Provide the [X, Y] coordinate of the cell's center where the given text is located.  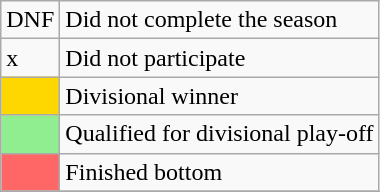
x [30, 58]
DNF [30, 20]
Finished bottom [220, 172]
Did not participate [220, 58]
Did not complete the season [220, 20]
Qualified for divisional play-off [220, 134]
Divisional winner [220, 96]
